Capture the cell that displays the provided text and extract its (x, y) central coordinate. 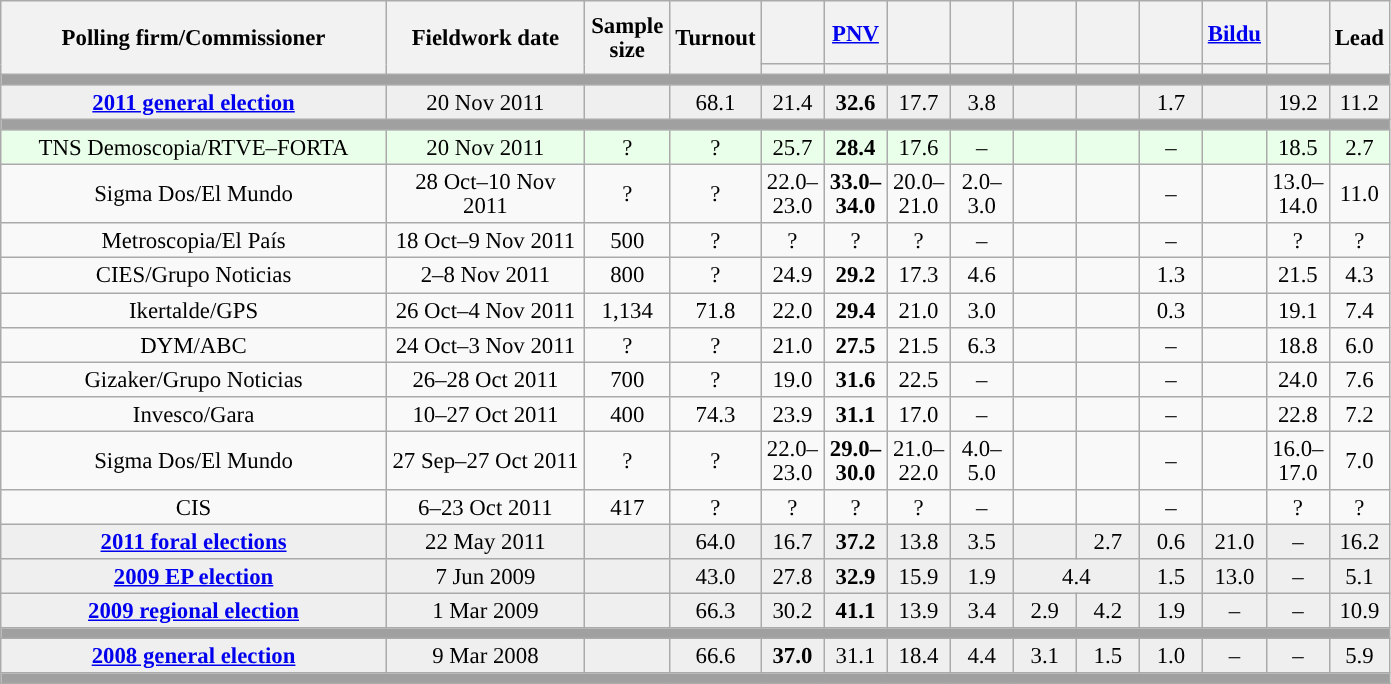
10.9 (1359, 610)
24 Oct–3 Nov 2011 (485, 344)
31.6 (856, 380)
6.3 (982, 344)
7 Jun 2009 (485, 576)
7.0 (1359, 460)
18.8 (1298, 344)
3.4 (982, 610)
7.6 (1359, 380)
25.7 (792, 148)
17.0 (918, 414)
26 Oct–4 Nov 2011 (485, 310)
19.1 (1298, 310)
2.9 (1044, 610)
22.5 (918, 380)
43.0 (716, 576)
66.3 (716, 610)
417 (627, 508)
18 Oct–9 Nov 2011 (485, 242)
33.0–34.0 (856, 194)
19.0 (792, 380)
3.5 (982, 542)
41.1 (856, 610)
3.0 (982, 310)
13.9 (918, 610)
5.1 (1359, 576)
1,134 (627, 310)
17.7 (918, 102)
2.0–3.0 (982, 194)
Bildu (1234, 32)
6–23 Oct 2011 (485, 508)
1 Mar 2009 (485, 610)
29.4 (856, 310)
74.3 (716, 414)
19.2 (1298, 102)
Invesco/Gara (194, 414)
Polling firm/Commissioner (194, 38)
TNS Demoscopia/RTVE–FORTA (194, 148)
Sample size (627, 38)
2–8 Nov 2011 (485, 276)
1.7 (1170, 102)
6.0 (1359, 344)
32.6 (856, 102)
21.0–22.0 (918, 460)
11.0 (1359, 194)
400 (627, 414)
71.8 (716, 310)
22.8 (1298, 414)
Lead (1359, 38)
16.2 (1359, 542)
1.0 (1170, 656)
28.4 (856, 148)
27.5 (856, 344)
13.0 (1234, 576)
29.2 (856, 276)
13.0–14.0 (1298, 194)
Fieldwork date (485, 38)
CIS (194, 508)
9 Mar 2008 (485, 656)
68.1 (716, 102)
Ikertalde/GPS (194, 310)
26–28 Oct 2011 (485, 380)
16.7 (792, 542)
PNV (856, 32)
0.6 (1170, 542)
30.2 (792, 610)
7.4 (1359, 310)
2009 EP election (194, 576)
10–27 Oct 2011 (485, 414)
27.8 (792, 576)
2008 general election (194, 656)
5.9 (1359, 656)
3.1 (1044, 656)
15.9 (918, 576)
Gizaker/Grupo Noticias (194, 380)
21.4 (792, 102)
18.4 (918, 656)
4.2 (1108, 610)
27 Sep–27 Oct 2011 (485, 460)
64.0 (716, 542)
800 (627, 276)
2011 general election (194, 102)
29.0–30.0 (856, 460)
1.3 (1170, 276)
20.0–21.0 (918, 194)
66.6 (716, 656)
CIES/Grupo Noticias (194, 276)
DYM/ABC (194, 344)
28 Oct–10 Nov 2011 (485, 194)
18.5 (1298, 148)
Turnout (716, 38)
17.3 (918, 276)
4.0–5.0 (982, 460)
13.8 (918, 542)
7.2 (1359, 414)
Metroscopia/El País (194, 242)
24.0 (1298, 380)
22.0 (792, 310)
24.9 (792, 276)
700 (627, 380)
37.0 (792, 656)
4.6 (982, 276)
500 (627, 242)
23.9 (792, 414)
2011 foral elections (194, 542)
32.9 (856, 576)
2009 regional election (194, 610)
0.3 (1170, 310)
37.2 (856, 542)
16.0–17.0 (1298, 460)
4.3 (1359, 276)
17.6 (918, 148)
11.2 (1359, 102)
22 May 2011 (485, 542)
3.8 (982, 102)
